Extract the (x, y) coordinate from the center of the cell holding the provided text.  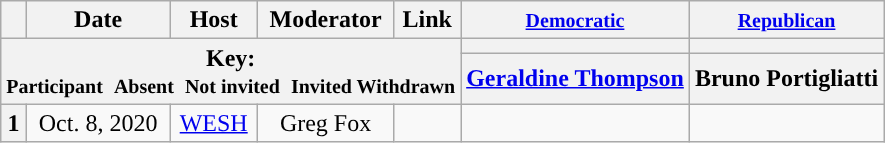
WESH (214, 123)
Greg Fox (325, 123)
Republican (786, 20)
Moderator (325, 20)
Host (214, 20)
Geraldine Thompson (576, 78)
Key: Participant Absent Not invited Invited Withdrawn (231, 72)
Oct. 8, 2020 (98, 123)
Date (98, 20)
1 (14, 123)
Bruno Portigliatti (786, 78)
Democratic (576, 20)
Link (428, 20)
